From the cell containing the given text, extract its center point as (x, y) coordinate. 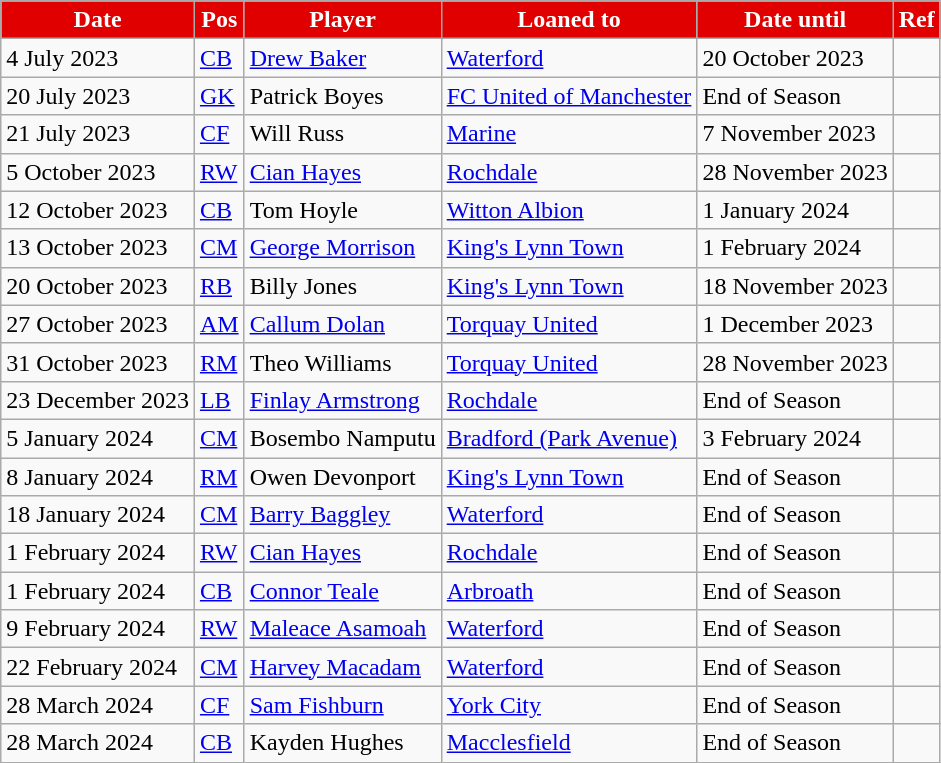
Macclesfield (569, 743)
Drew Baker (342, 58)
31 October 2023 (98, 362)
Date until (795, 20)
Sam Fishburn (342, 705)
Pos (219, 20)
Bradford (Park Avenue) (569, 438)
7 November 2023 (795, 134)
12 October 2023 (98, 210)
GK (219, 96)
27 October 2023 (98, 324)
Maleace Asamoah (342, 629)
Finlay Armstrong (342, 400)
Connor Teale (342, 591)
RB (219, 286)
21 July 2023 (98, 134)
9 February 2024 (98, 629)
Patrick Boyes (342, 96)
Loaned to (569, 20)
5 January 2024 (98, 438)
5 October 2023 (98, 172)
Marine (569, 134)
4 July 2023 (98, 58)
Billy Jones (342, 286)
Date (98, 20)
Arbroath (569, 591)
LB (219, 400)
22 February 2024 (98, 667)
8 January 2024 (98, 477)
Kayden Hughes (342, 743)
Theo Williams (342, 362)
Barry Baggley (342, 515)
23 December 2023 (98, 400)
Player (342, 20)
1 December 2023 (795, 324)
3 February 2024 (795, 438)
1 January 2024 (795, 210)
20 July 2023 (98, 96)
Tom Hoyle (342, 210)
18 November 2023 (795, 286)
York City (569, 705)
18 January 2024 (98, 515)
Will Russ (342, 134)
Witton Albion (569, 210)
Bosembo Namputu (342, 438)
George Morrison (342, 248)
Owen Devonport (342, 477)
Callum Dolan (342, 324)
FC United of Manchester (569, 96)
AM (219, 324)
Harvey Macadam (342, 667)
13 October 2023 (98, 248)
Ref (916, 20)
